For the text-containing cell, return its midpoint in [X, Y] coordinate format. 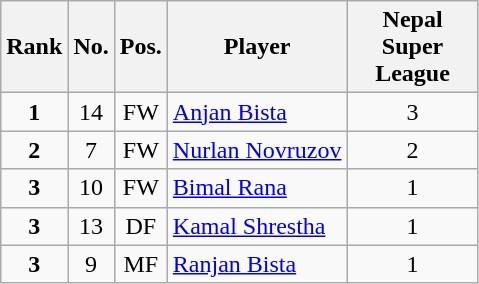
14 [91, 112]
No. [91, 47]
Kamal Shrestha [257, 226]
7 [91, 150]
Nepal Super League [412, 47]
MF [140, 264]
DF [140, 226]
9 [91, 264]
Ranjan Bista [257, 264]
Player [257, 47]
10 [91, 188]
Nurlan Novruzov [257, 150]
13 [91, 226]
Anjan Bista [257, 112]
Bimal Rana [257, 188]
Pos. [140, 47]
Rank [34, 47]
